Search for the cell housing the specified text and yield its [X, Y] center coordinate. 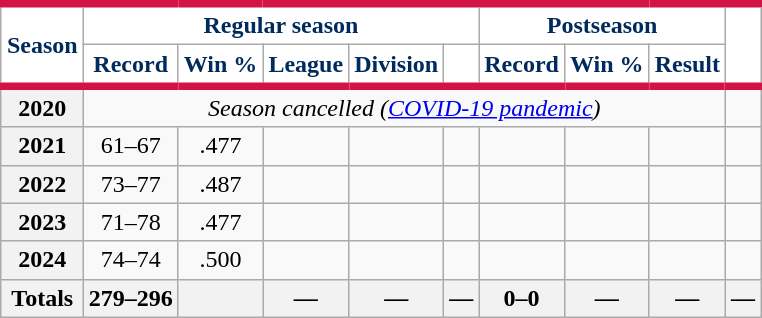
0–0 [522, 298]
Regular season [281, 24]
61–67 [130, 146]
2020 [42, 106]
71–78 [130, 222]
.487 [220, 184]
League [306, 66]
2021 [42, 146]
Season cancelled (COVID-19 pandemic) [404, 106]
73–77 [130, 184]
.500 [220, 260]
2022 [42, 184]
2024 [42, 260]
74–74 [130, 260]
Result [687, 66]
Postseason [602, 24]
Season [42, 45]
Totals [42, 298]
Division [396, 66]
2023 [42, 222]
279–296 [130, 298]
